Output the [x, y] coordinate of the center of the cell containing the given text.  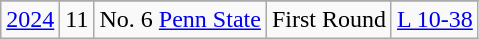
L 10-38 [434, 20]
No. 6 Penn State [180, 20]
11 [77, 20]
First Round [328, 20]
2024 [30, 20]
